For the text-containing cell, return its midpoint in [x, y] coordinate format. 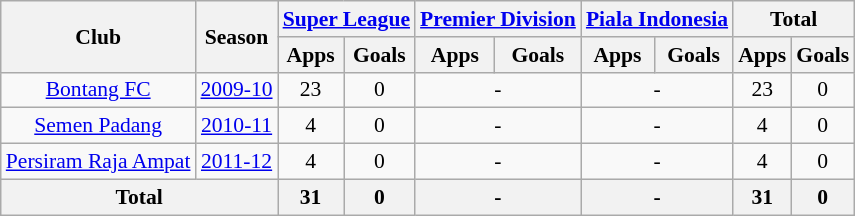
Piala Indonesia [657, 19]
Bontang FC [98, 90]
Semen Padang [98, 126]
2011-12 [237, 162]
Club [98, 36]
Persiram Raja Ampat [98, 162]
Premier Division [498, 19]
2009-10 [237, 90]
Season [237, 36]
2010-11 [237, 126]
Super League [346, 19]
